Return [X, Y] of the center of cell containing provided text 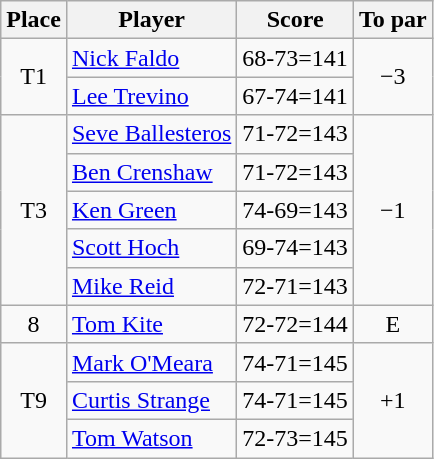
T9 [34, 400]
Curtis Strange [151, 400]
69-74=143 [296, 248]
T3 [34, 210]
Place [34, 20]
+1 [392, 400]
72-72=144 [296, 324]
Ben Crenshaw [151, 172]
Ken Green [151, 210]
68-73=141 [296, 58]
Tom Kite [151, 324]
8 [34, 324]
Mark O'Meara [151, 362]
72-71=143 [296, 286]
−3 [392, 77]
E [392, 324]
Scott Hoch [151, 248]
72-73=145 [296, 438]
−1 [392, 210]
Nick Faldo [151, 58]
Seve Ballesteros [151, 134]
To par [392, 20]
Player [151, 20]
Mike Reid [151, 286]
Tom Watson [151, 438]
67-74=141 [296, 96]
Score [296, 20]
Lee Trevino [151, 96]
74-69=143 [296, 210]
T1 [34, 77]
